Detect which cell encompasses the target text, then output its [x, y] center coordinate. 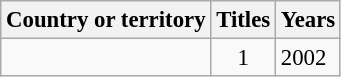
2002 [308, 58]
Years [308, 20]
Titles [244, 20]
1 [244, 58]
Country or territory [106, 20]
